Return the (x, y) coordinate for the center point of the cell that contains the specified text.  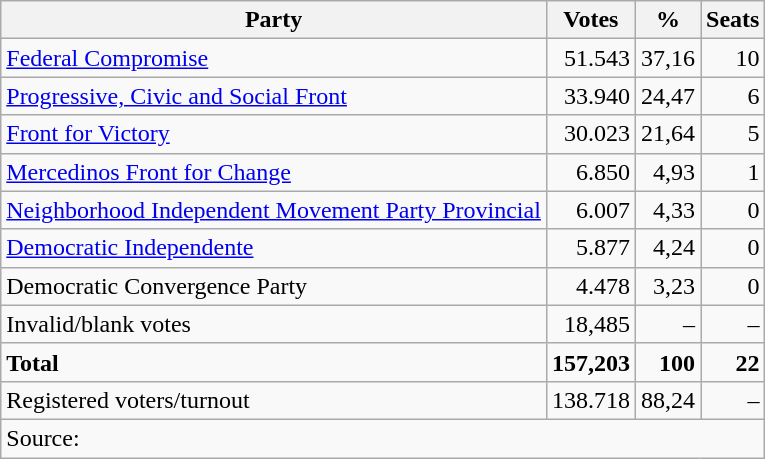
Democratic Convergence Party (274, 286)
138.718 (590, 400)
1 (732, 172)
18,485 (590, 324)
Party (274, 20)
4,33 (668, 210)
Invalid/blank votes (274, 324)
Democratic Independente (274, 248)
Seats (732, 20)
6.007 (590, 210)
Votes (590, 20)
157,203 (590, 362)
Front for Victory (274, 134)
100 (668, 362)
30.023 (590, 134)
24,47 (668, 96)
Progressive, Civic and Social Front (274, 96)
3,23 (668, 286)
21,64 (668, 134)
22 (732, 362)
5.877 (590, 248)
Registered voters/turnout (274, 400)
% (668, 20)
Source: (383, 438)
5 (732, 134)
6.850 (590, 172)
Neighborhood Independent Movement Party Provincial (274, 210)
4.478 (590, 286)
4,93 (668, 172)
88,24 (668, 400)
6 (732, 96)
Mercedinos Front for Change (274, 172)
51.543 (590, 58)
4,24 (668, 248)
Total (274, 362)
10 (732, 58)
33.940 (590, 96)
37,16 (668, 58)
Federal Compromise (274, 58)
